Return the [X, Y] coordinate for the center point of the cell that contains the specified text.  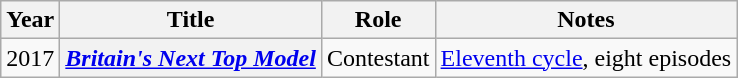
Contestant [378, 58]
Year [30, 20]
Title [191, 20]
2017 [30, 58]
Britain's Next Top Model [191, 58]
Role [378, 20]
Notes [586, 20]
Eleventh cycle, eight episodes [586, 58]
